Search for the cell housing the specified text and yield its (X, Y) center coordinate. 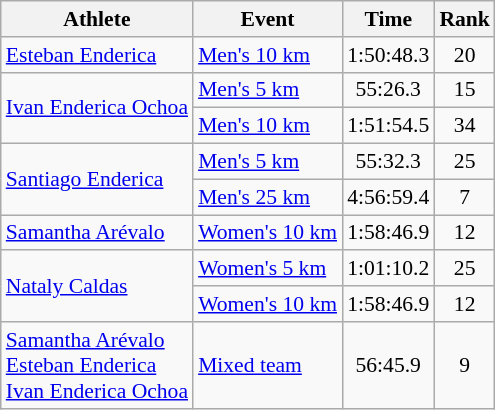
Athlete (97, 19)
Event (268, 19)
Ivan Enderica Ochoa (97, 108)
34 (464, 126)
Men's 25 km (268, 197)
Rank (464, 19)
55:32.3 (388, 162)
Samantha Arévalo (97, 233)
1:50:48.3 (388, 55)
56:45.9 (388, 366)
Santiago Enderica (97, 180)
9 (464, 366)
Time (388, 19)
20 (464, 55)
55:26.3 (388, 90)
Esteban Enderica (97, 55)
1:01:10.2 (388, 269)
15 (464, 90)
Samantha ArévaloEsteban EndericaIvan Enderica Ochoa (97, 366)
Women's 5 km (268, 269)
4:56:59.4 (388, 197)
Mixed team (268, 366)
1:51:54.5 (388, 126)
7 (464, 197)
Nataly Caldas (97, 286)
